Capture the cell that displays the provided text and extract its (X, Y) central coordinate. 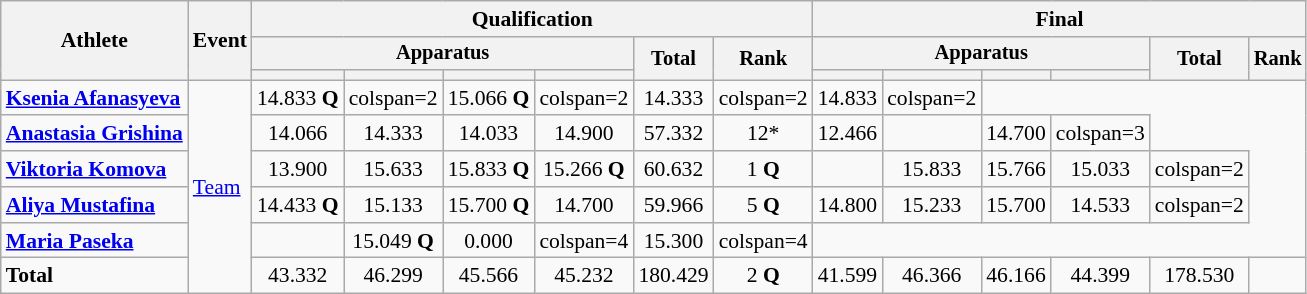
44.399 (1100, 276)
15.033 (1100, 169)
13.900 (298, 169)
Ksenia Afanasyeva (94, 98)
15.133 (394, 205)
14.066 (298, 134)
14.900 (584, 134)
Qualification (532, 19)
Final (1060, 19)
15.833 Q (489, 169)
15.700 Q (489, 205)
0.000 (489, 241)
45.566 (489, 276)
57.332 (673, 134)
5 Q (764, 205)
180.429 (673, 276)
Viktoria Komova (94, 169)
178.530 (1200, 276)
Team (220, 187)
12.466 (848, 134)
45.232 (584, 276)
Maria Paseka (94, 241)
Athlete (94, 40)
15.700 (1016, 205)
60.632 (673, 169)
15.066 Q (489, 98)
Aliya Mustafina (94, 205)
15.300 (673, 241)
14.833 (848, 98)
12* (764, 134)
15.233 (932, 205)
46.366 (932, 276)
46.299 (394, 276)
14.033 (489, 134)
46.166 (1016, 276)
2 Q (764, 276)
15.633 (394, 169)
14.533 (1100, 205)
41.599 (848, 276)
15.833 (932, 169)
15.766 (1016, 169)
1 Q (764, 169)
43.332 (298, 276)
14.433 Q (298, 205)
14.800 (848, 205)
59.966 (673, 205)
15.049 Q (394, 241)
14.833 Q (298, 98)
15.266 Q (584, 169)
Anastasia Grishina (94, 134)
colspan=3 (1100, 134)
Event (220, 40)
